Extract the (X, Y) coordinate from the center of the cell holding the provided text.  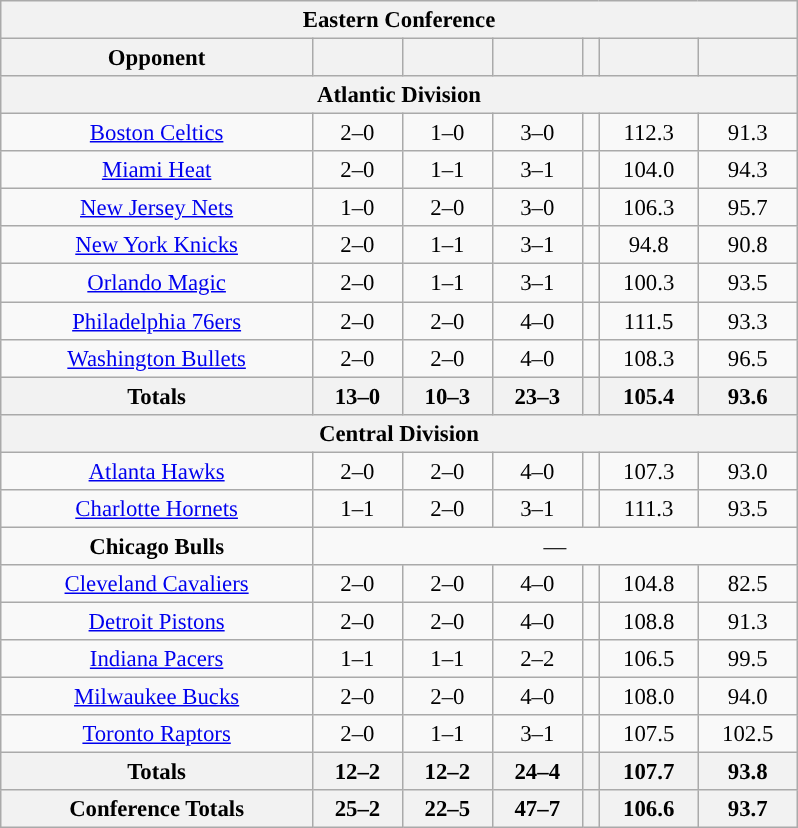
93.0 (748, 471)
New Jersey Nets (157, 208)
Chicago Bulls (157, 546)
23–3 (537, 396)
93.6 (748, 396)
111.3 (648, 509)
Atlanta Hawks (157, 471)
95.7 (748, 208)
90.8 (748, 245)
24–4 (537, 772)
105.4 (648, 396)
New York Knicks (157, 245)
2–2 (537, 659)
Eastern Conference (399, 20)
10–3 (447, 396)
104.8 (648, 584)
25–2 (357, 809)
94.0 (748, 697)
Milwaukee Bucks (157, 697)
Conference Totals (157, 809)
22–5 (447, 809)
Philadelphia 76ers (157, 321)
93.3 (748, 321)
106.3 (648, 208)
108.3 (648, 358)
107.3 (648, 471)
99.5 (748, 659)
94.3 (748, 170)
Opponent (157, 58)
108.0 (648, 697)
Boston Celtics (157, 133)
Central Division (399, 433)
106.5 (648, 659)
108.8 (648, 621)
93.7 (748, 809)
47–7 (537, 809)
— (554, 546)
112.3 (648, 133)
Miami Heat (157, 170)
100.3 (648, 283)
Atlantic Division (399, 95)
104.0 (648, 170)
106.6 (648, 809)
Charlotte Hornets (157, 509)
93.8 (748, 772)
111.5 (648, 321)
102.5 (748, 734)
96.5 (748, 358)
107.5 (648, 734)
107.7 (648, 772)
Orlando Magic (157, 283)
Washington Bullets (157, 358)
Cleveland Cavaliers (157, 584)
94.8 (648, 245)
Toronto Raptors (157, 734)
Detroit Pistons (157, 621)
Indiana Pacers (157, 659)
13–0 (357, 396)
82.5 (748, 584)
